Provide the (x, y) coordinate of the cell's center where the given text is located.  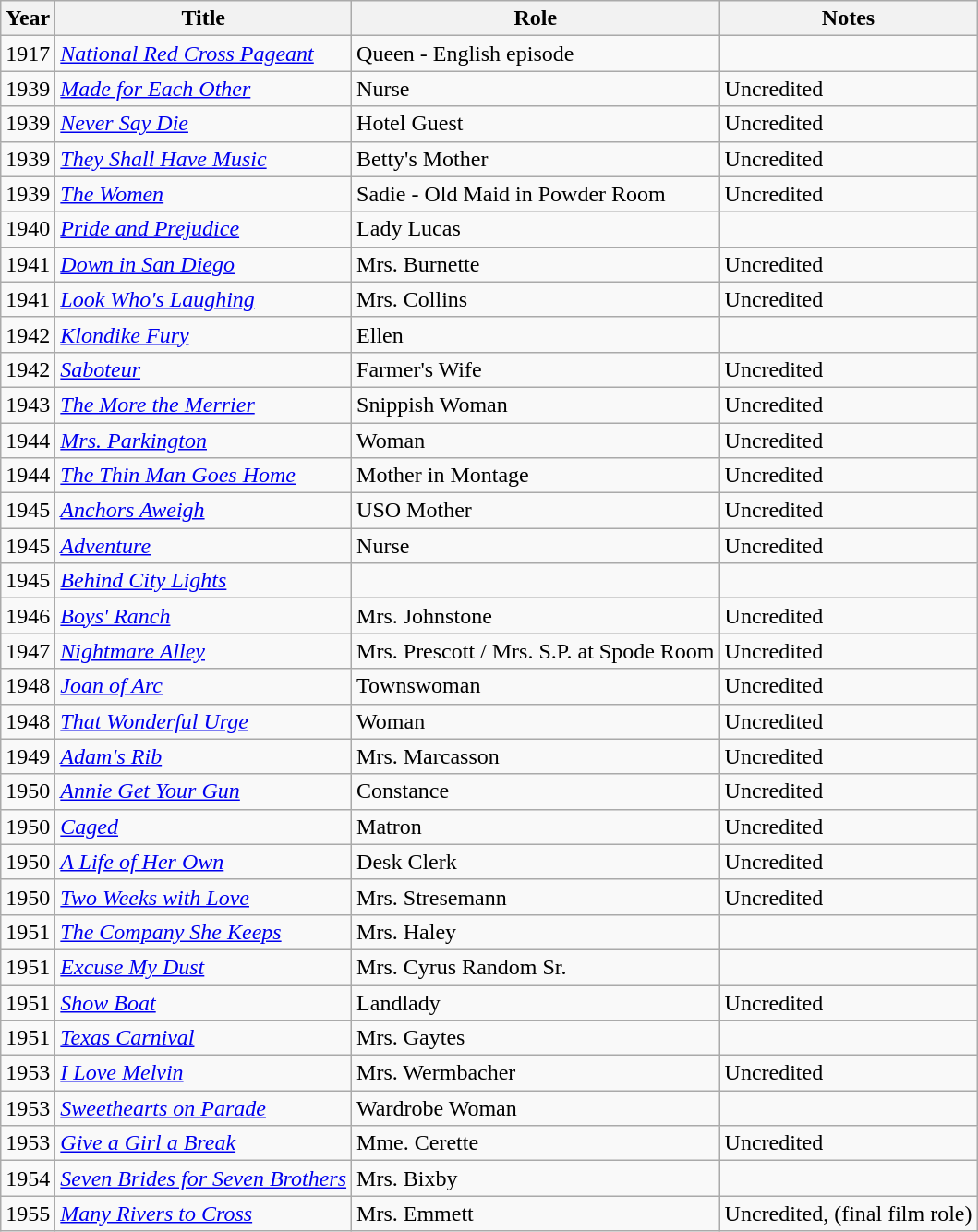
Adam's Rib (203, 756)
Sweethearts on Parade (203, 1108)
1955 (28, 1214)
Desk Clerk (536, 862)
Mrs. Collins (536, 299)
Many Rivers to Cross (203, 1214)
Mrs. Parkington (203, 441)
Matron (536, 827)
Joan of Arc (203, 686)
Texas Carnival (203, 1038)
The Thin Man Goes Home (203, 476)
Saboteur (203, 369)
Wardrobe Woman (536, 1108)
Adventure (203, 546)
Mme. Cerette (536, 1143)
Seven Brides for Seven Brothers (203, 1178)
Annie Get Your Gun (203, 791)
Constance (536, 791)
A Life of Her Own (203, 862)
1943 (28, 405)
Hotel Guest (536, 124)
Two Weeks with Love (203, 897)
Show Boat (203, 1002)
The More the Merrier (203, 405)
Nightmare Alley (203, 651)
The Company She Keeps (203, 932)
Down in San Diego (203, 264)
I Love Melvin (203, 1073)
Mrs. Prescott / Mrs. S.P. at Spode Room (536, 651)
Uncredited, (final film role) (848, 1214)
Klondike Fury (203, 334)
Pride and Prejudice (203, 229)
Excuse My Dust (203, 967)
That Wonderful Urge (203, 721)
The Women (203, 194)
National Red Cross Pageant (203, 54)
Mrs. Marcasson (536, 756)
Mrs. Burnette (536, 264)
Landlady (536, 1002)
Snippish Woman (536, 405)
USO Mother (536, 511)
Betty's Mother (536, 159)
Farmer's Wife (536, 369)
Mrs. Johnstone (536, 616)
Sadie - Old Maid in Powder Room (536, 194)
Boys' Ranch (203, 616)
Townswoman (536, 686)
Look Who's Laughing (203, 299)
Lady Lucas (536, 229)
1947 (28, 651)
Anchors Aweigh (203, 511)
1940 (28, 229)
Queen - English episode (536, 54)
Mrs. Bixby (536, 1178)
Give a Girl a Break (203, 1143)
1917 (28, 54)
1949 (28, 756)
Never Say Die (203, 124)
Mrs. Haley (536, 932)
Year (28, 18)
Mrs. Wermbacher (536, 1073)
Role (536, 18)
Mrs. Gaytes (536, 1038)
Mrs. Emmett (536, 1214)
Ellen (536, 334)
Behind City Lights (203, 581)
They Shall Have Music (203, 159)
Caged (203, 827)
Mrs. Cyrus Random Sr. (536, 967)
1946 (28, 616)
1954 (28, 1178)
Title (203, 18)
Mrs. Stresemann (536, 897)
Mother in Montage (536, 476)
Made for Each Other (203, 89)
Notes (848, 18)
